Provide the [X, Y] coordinate of the cell's center where the given text is located.  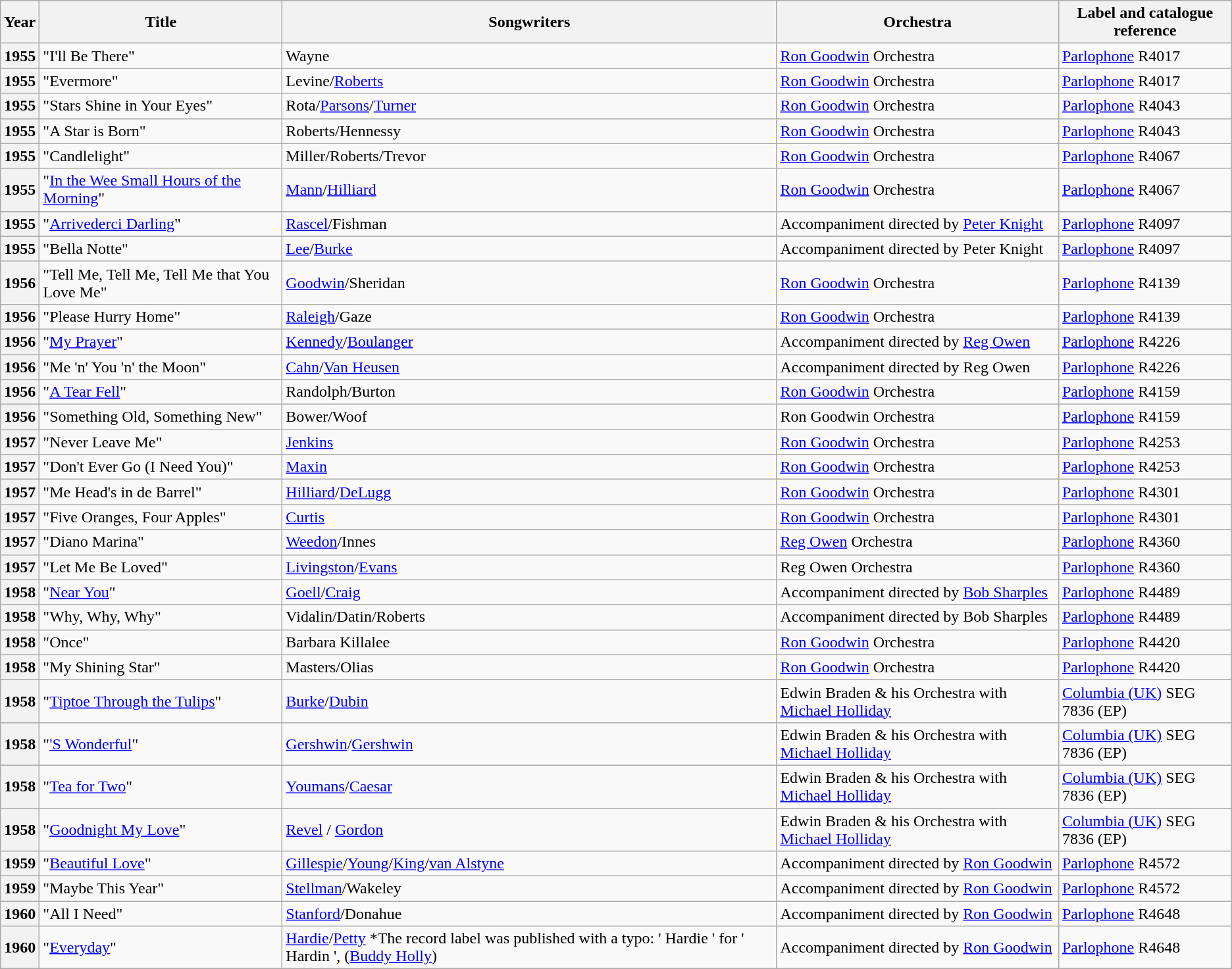
Title [161, 22]
"Bella Notte" [161, 249]
Label and catalogue reference [1145, 22]
Revel / Gordon [529, 829]
"My Shining Star" [161, 667]
Orchestra [917, 22]
"Tea for Two" [161, 787]
Levine/Roberts [529, 81]
Gershwin/Gershwin [529, 743]
"Once" [161, 642]
"Maybe This Year" [161, 889]
Rascel/Fishman [529, 224]
"Diano Marina" [161, 542]
Masters/Olias [529, 667]
Bower/Woof [529, 417]
Cahn/Van Heusen [529, 366]
"Everyday" [161, 947]
"In the Wee Small Hours of the Morning" [161, 189]
Livingston/Evans [529, 567]
Mann/Hilliard [529, 189]
Wayne [529, 56]
Hardie/Petty *The record label was published with a typo: ' Hardie ' for ' Hardin ', (Buddy Holly) [529, 947]
Hilliard/DeLugg [529, 492]
"Never Leave Me" [161, 442]
"I'll Be There" [161, 56]
"Don't Ever Go (I Need You)" [161, 467]
"Evermore" [161, 81]
"Why, Why, Why" [161, 617]
Goodwin/Sheridan [529, 283]
Jenkins [529, 442]
Youmans/Caesar [529, 787]
Songwriters [529, 22]
Burke/Dubin [529, 701]
"A Star is Born" [161, 131]
"Goodnight My Love" [161, 829]
"A Tear Fell" [161, 392]
"My Prayer" [161, 341]
Year [20, 22]
Kennedy/Boulanger [529, 341]
"Five Oranges, Four Apples" [161, 517]
Rota/Parsons/Turner [529, 106]
"All I Need" [161, 914]
Roberts/Hennessy [529, 131]
"Please Hurry Home" [161, 316]
Goell/Craig [529, 592]
"Tiptoe Through the Tulips" [161, 701]
"Candlelight" [161, 156]
"Stars Shine in Your Eyes" [161, 106]
"Me 'n' You 'n' the Moon" [161, 366]
Weedon/Innes [529, 542]
Curtis [529, 517]
Maxin [529, 467]
Barbara Killalee [529, 642]
Gillespie/Young/King/van Alstyne [529, 864]
"Tell Me, Tell Me, Tell Me that You Love Me" [161, 283]
"Me Head's in de Barrel" [161, 492]
Lee/Burke [529, 249]
Stanford/Donahue [529, 914]
Randolph/Burton [529, 392]
"Near You" [161, 592]
Raleigh/Gaze [529, 316]
"Arrivederci Darling" [161, 224]
"Beautiful Love" [161, 864]
"'S Wonderful" [161, 743]
Miller/Roberts/Trevor [529, 156]
"Something Old, Something New" [161, 417]
Stellman/Wakeley [529, 889]
"Let Me Be Loved" [161, 567]
Vidalin/Datin/Roberts [529, 617]
